Provide the [X, Y] coordinate of the cell's center where the given text is located.  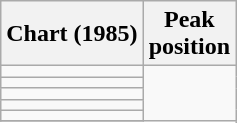
Peakposition [189, 34]
Chart (1985) [72, 34]
